Detect which cell encompasses the target text, then output its [x, y] center coordinate. 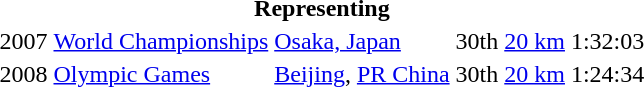
Osaka, Japan [362, 41]
World Championships [161, 41]
20 km [535, 41]
30th [477, 41]
